Detect which cell encompasses the target text, then output its (x, y) center coordinate. 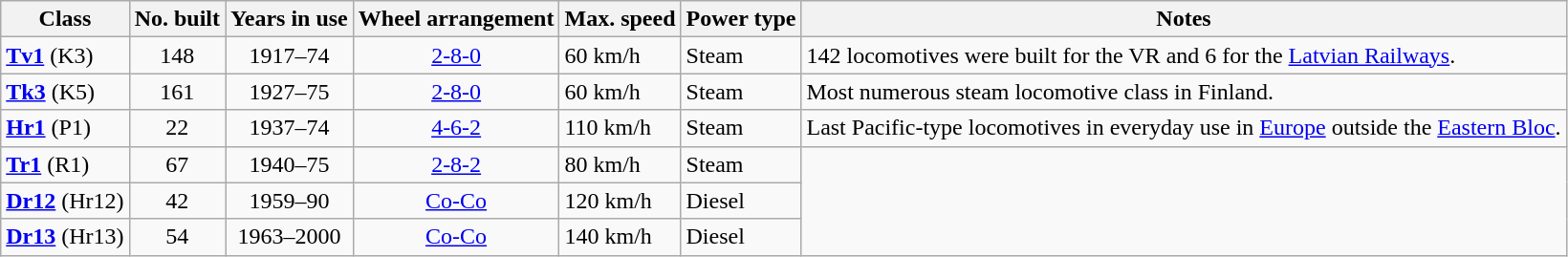
120 km/h (620, 201)
1959–90 (290, 201)
142 locomotives were built for the VR and 6 for the Latvian Railways. (1184, 55)
1917–74 (290, 55)
Class (65, 19)
Wheel arrangement (456, 19)
67 (177, 164)
140 km/h (620, 237)
1937–74 (290, 128)
Max. speed (620, 19)
2-8-2 (456, 164)
Dr12 (Hr12) (65, 201)
No. built (177, 19)
54 (177, 237)
Hr1 (P1) (65, 128)
Tr1 (R1) (65, 164)
4-6-2 (456, 128)
Years in use (290, 19)
Tv1 (K3) (65, 55)
148 (177, 55)
42 (177, 201)
80 km/h (620, 164)
161 (177, 92)
1963–2000 (290, 237)
Notes (1184, 19)
22 (177, 128)
Dr13 (Hr13) (65, 237)
1940–75 (290, 164)
Power type (741, 19)
Most numerous steam locomotive class in Finland. (1184, 92)
110 km/h (620, 128)
1927–75 (290, 92)
Last Pacific-type locomotives in everyday use in Europe outside the Eastern Bloc. (1184, 128)
Tk3 (K5) (65, 92)
